Provide the [x, y] coordinate of the cell's center where the given text is located.  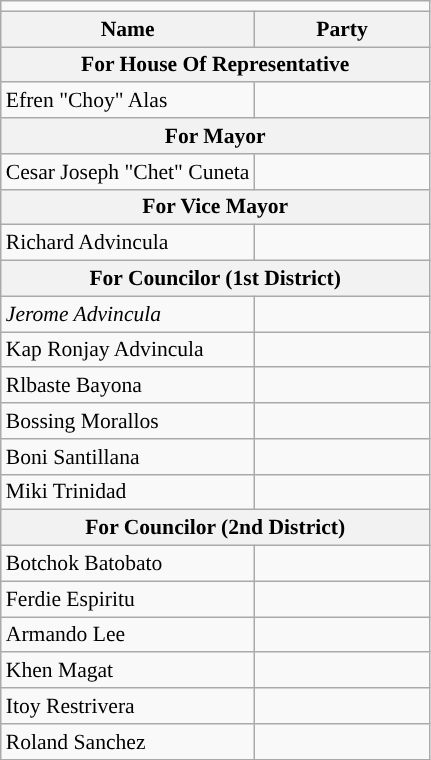
Botchok Batobato [128, 564]
For Vice Mayor [216, 207]
Khen Magat [128, 671]
Bossing Morallos [128, 421]
Kap Ronjay Advincula [128, 350]
Party [342, 29]
Jerome Advincula [128, 314]
For Councilor (2nd District) [216, 528]
Richard Advincula [128, 243]
Boni Santillana [128, 457]
For Mayor [216, 136]
Rlbaste Bayona [128, 386]
For Councilor (1st District) [216, 279]
Name [128, 29]
Miki Trinidad [128, 492]
Itoy Restrivera [128, 706]
Armando Lee [128, 635]
For House Of Representative [216, 65]
Roland Sanchez [128, 742]
Cesar Joseph "Chet" Cuneta [128, 172]
Ferdie Espiritu [128, 599]
Efren "Choy" Alas [128, 101]
